Provide the (X, Y) coordinate of the cell's center where the given text is located.  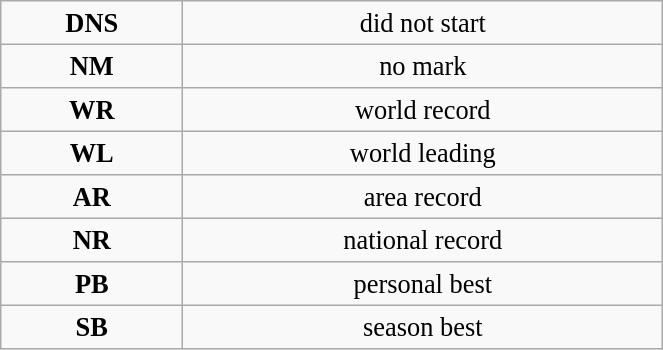
AR (92, 197)
area record (423, 197)
season best (423, 327)
PB (92, 284)
world record (423, 109)
DNS (92, 22)
did not start (423, 22)
world leading (423, 153)
no mark (423, 66)
WR (92, 109)
SB (92, 327)
personal best (423, 284)
WL (92, 153)
NM (92, 66)
NR (92, 240)
national record (423, 240)
